From the cell containing the given text, extract its center point as [X, Y] coordinate. 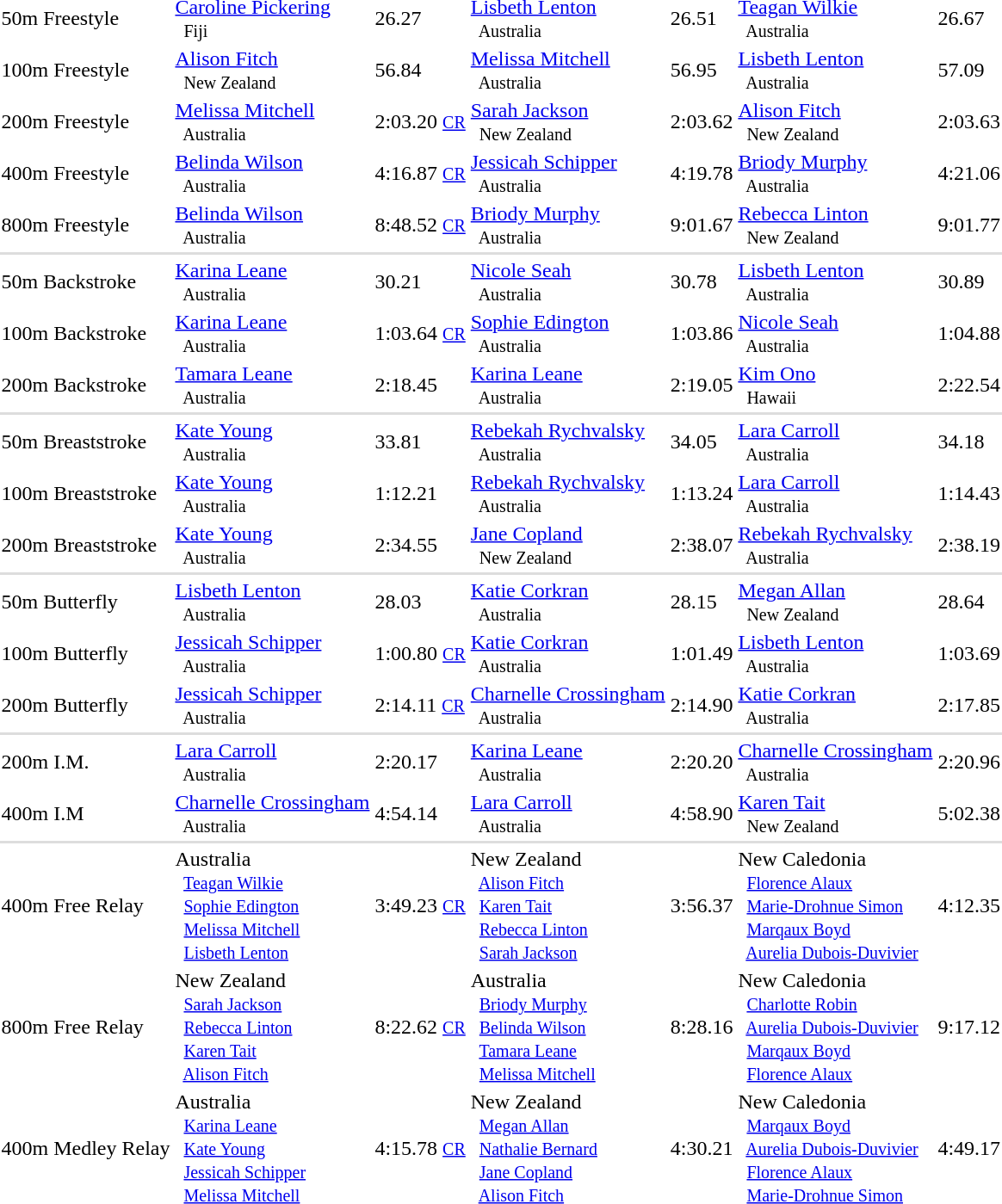
400m I.M [86, 814]
Rebecca Linton New Zealand [835, 225]
1:04.88 [969, 334]
2:19.05 [702, 386]
New Zealand Sarah Jackson Rebecca Linton Karen Tait Alison Fitch [272, 1027]
Kim Ono Hawaii [835, 386]
50m Backstroke [86, 282]
2:22.54 [969, 386]
4:12.35 [969, 905]
200m Breaststroke [86, 546]
2:03.62 [702, 122]
2:20.96 [969, 763]
1:03.64 CR [420, 334]
100m Butterfly [86, 654]
2:34.55 [420, 546]
Sarah Jackson New Zealand [568, 122]
1:03.86 [702, 334]
Megan Allan New Zealand [835, 602]
Tamara Leane Australia [272, 386]
2:38.07 [702, 546]
30.78 [702, 282]
100m Breaststroke [86, 494]
3:49.23 CR [420, 905]
Karen Tait New Zealand [835, 814]
8:48.52 CR [420, 225]
2:14.11 CR [420, 706]
1:03.69 [969, 654]
1:00.80 CR [420, 654]
New Zealand Alison Fitch Karen Tait Rebecca Linton Sarah Jackson [568, 905]
8:28.16 [702, 1027]
33.81 [420, 442]
2:17.85 [969, 706]
9:17.12 [969, 1027]
400m Free Relay [86, 905]
56.84 [420, 71]
1:01.49 [702, 654]
34.18 [969, 442]
3:56.37 [702, 905]
400m Freestyle [86, 174]
1:12.21 [420, 494]
Australia Teagan Wilkie Sophie Edington Melissa Mitchell Lisbeth Lenton [272, 905]
100m Backstroke [86, 334]
57.09 [969, 71]
2:03.63 [969, 122]
56.95 [702, 71]
4:54.14 [420, 814]
2:14.90 [702, 706]
9:01.67 [702, 225]
28.64 [969, 602]
200m Backstroke [86, 386]
200m I.M. [86, 763]
50m Butterfly [86, 602]
30.89 [969, 282]
New Caledonia Charlotte Robin Aurelia Dubois-Duvivier Marqaux Boyd Florence Alaux [835, 1027]
2:38.19 [969, 546]
30.21 [420, 282]
100m Freestyle [86, 71]
34.05 [702, 442]
2:20.17 [420, 763]
4:16.87 CR [420, 174]
9:01.77 [969, 225]
2:18.45 [420, 386]
New Caledonia Florence Alaux Marie-Drohnue Simon Marqaux Boyd Aurelia Dubois-Duvivier [835, 905]
2:03.20 CR [420, 122]
200m Freestyle [86, 122]
28.15 [702, 602]
Sophie Edington Australia [568, 334]
1:13.24 [702, 494]
4:58.90 [702, 814]
800m Free Relay [86, 1027]
Jane Copland New Zealand [568, 546]
800m Freestyle [86, 225]
1:14.43 [969, 494]
2:20.20 [702, 763]
4:19.78 [702, 174]
Australia Briody Murphy Belinda Wilson Tamara Leane Melissa Mitchell [568, 1027]
5:02.38 [969, 814]
200m Butterfly [86, 706]
8:22.62 CR [420, 1027]
4:21.06 [969, 174]
28.03 [420, 602]
50m Breaststroke [86, 442]
